Output the [X, Y] coordinate of the center of the cell containing the given text.  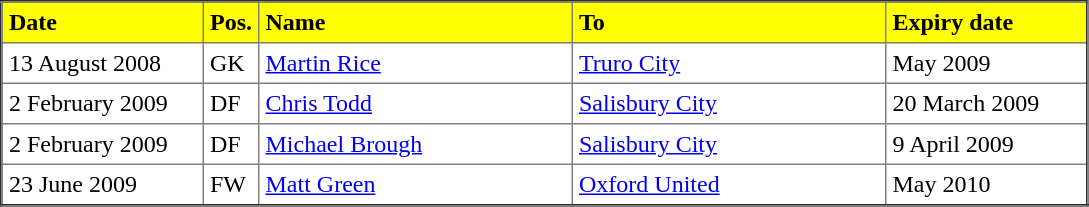
Matt Green [416, 184]
20 March 2009 [987, 103]
Pos. [231, 22]
Name [416, 22]
Oxford United [729, 184]
Truro City [729, 63]
Expiry date [987, 22]
Martin Rice [416, 63]
May 2009 [987, 63]
13 August 2008 [103, 63]
FW [231, 184]
Date [103, 22]
Chris Todd [416, 103]
9 April 2009 [987, 144]
23 June 2009 [103, 184]
Michael Brough [416, 144]
May 2010 [987, 184]
GK [231, 63]
To [729, 22]
